Extract the [X, Y] coordinate from the center of the cell holding the provided text.  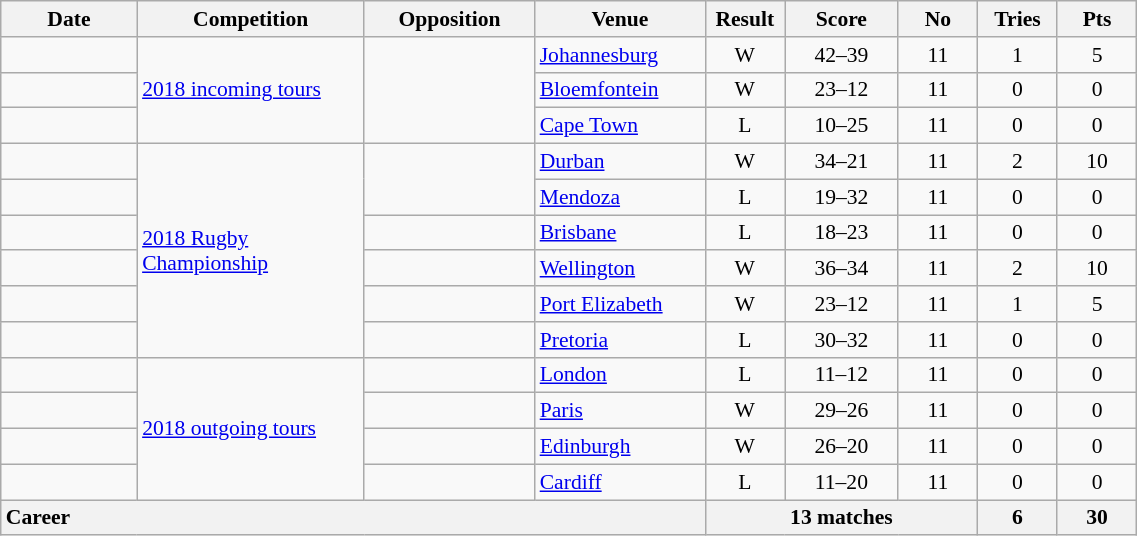
6 [1018, 518]
Cape Town [620, 126]
2018 Rugby Championship [250, 251]
2018 incoming tours [250, 90]
13 matches [842, 518]
Venue [620, 19]
42–39 [842, 55]
Tries [1018, 19]
Opposition [449, 19]
Cardiff [620, 482]
Durban [620, 162]
34–21 [842, 162]
11–12 [842, 375]
Paris [620, 411]
18–23 [842, 233]
26–20 [842, 447]
10–25 [842, 126]
30 [1097, 518]
19–32 [842, 197]
Bloemfontein [620, 90]
2018 outgoing tours [250, 428]
36–34 [842, 269]
Result [745, 19]
Date [69, 19]
Edinburgh [620, 447]
Brisbane [620, 233]
No [938, 19]
Port Elizabeth [620, 304]
29–26 [842, 411]
30–32 [842, 340]
Wellington [620, 269]
Mendoza [620, 197]
Johannesburg [620, 55]
London [620, 375]
Score [842, 19]
Pretoria [620, 340]
Pts [1097, 19]
Career [353, 518]
11–20 [842, 482]
Competition [250, 19]
